From the cell containing the given text, extract its center point as [x, y] coordinate. 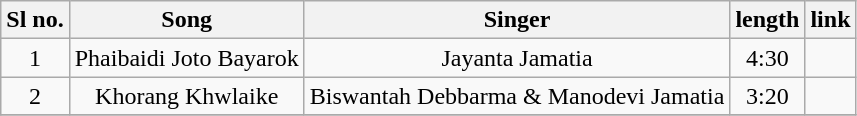
Jayanta Jamatia [517, 58]
Biswantah Debbarma & Manodevi Jamatia [517, 96]
link [830, 20]
2 [35, 96]
length [768, 20]
4:30 [768, 58]
Song [186, 20]
1 [35, 58]
Khorang Khwlaike [186, 96]
Phaibaidi Joto Bayarok [186, 58]
3:20 [768, 96]
Sl no. [35, 20]
Singer [517, 20]
